Return the (X, Y) coordinate for the center point of the cell that contains the specified text.  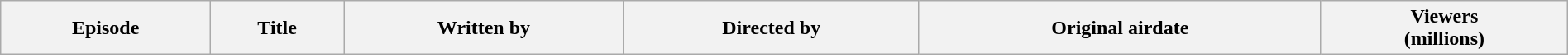
Episode (106, 28)
Written by (485, 28)
Viewers(millions) (1444, 28)
Directed by (771, 28)
Original airdate (1120, 28)
Title (278, 28)
